Locate the cell with the specified text and output its (X, Y) center coordinate. 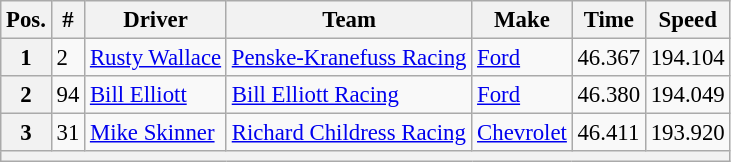
Richard Childress Racing (348, 133)
Bill Elliott (156, 95)
46.367 (608, 58)
46.380 (608, 95)
Rusty Wallace (156, 58)
194.049 (688, 95)
# (68, 20)
Bill Elliott Racing (348, 95)
46.411 (608, 133)
Chevrolet (522, 133)
Team (348, 20)
94 (68, 95)
Mike Skinner (156, 133)
Pos. (26, 20)
Penske-Kranefuss Racing (348, 58)
193.920 (688, 133)
Time (608, 20)
1 (26, 58)
Make (522, 20)
Driver (156, 20)
Speed (688, 20)
31 (68, 133)
194.104 (688, 58)
3 (26, 133)
